Provide the [x, y] coordinate of the cell's center where the given text is located.  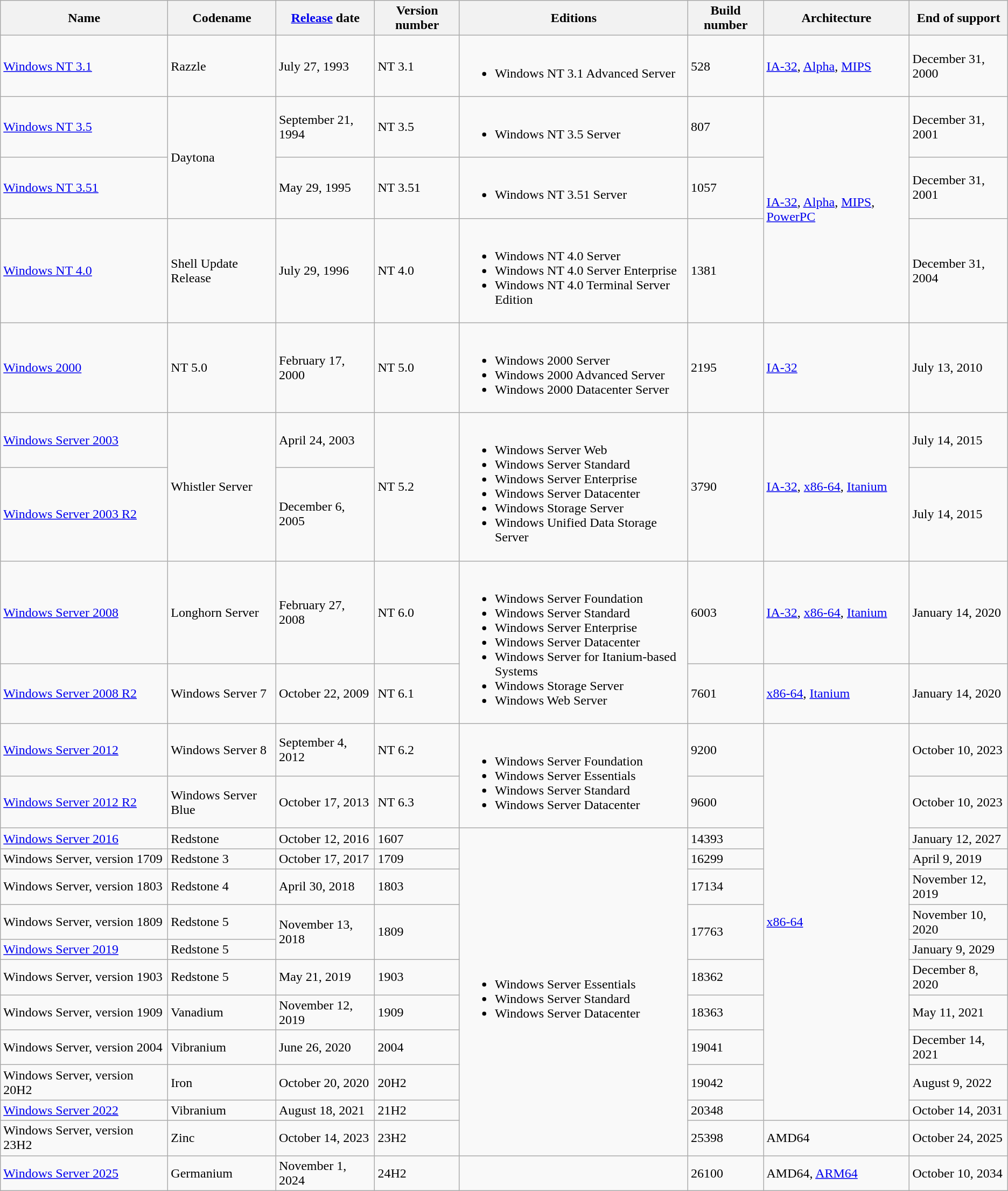
21H2 [417, 1110]
19042 [726, 1083]
Windows Server 2022 [84, 1110]
x86-64, Itanium [837, 694]
Windows Server 8 [222, 750]
Germanium [222, 1173]
October 12, 2016 [325, 838]
Windows NT 3.1 Advanced Server [573, 66]
Windows Server, version 1803 [84, 887]
Editions [573, 18]
1803 [417, 887]
October 20, 2020 [325, 1083]
May 11, 2021 [958, 1013]
Windows Server 2008 R2 [84, 694]
528 [726, 66]
October 22, 2009 [325, 694]
September 21, 1994 [325, 127]
May 29, 1995 [325, 187]
January 12, 2027 [958, 838]
1607 [417, 838]
December 14, 2021 [958, 1047]
18362 [726, 977]
Iron [222, 1083]
Vanadium [222, 1013]
October 24, 2025 [958, 1138]
9200 [726, 750]
IA-32, Alpha, MIPS, PowerPC [837, 210]
November 10, 2020 [958, 921]
Windows Server WebWindows Server StandardWindows Server EnterpriseWindows Server DatacenterWindows Storage ServerWindows Unified Data Storage Server [573, 487]
9600 [726, 802]
Windows Server, version 1709 [84, 859]
Daytona [222, 157]
19041 [726, 1047]
26100 [726, 1173]
Codename [222, 18]
Windows Server 2003 [84, 440]
October 10, 2034 [958, 1173]
September 4, 2012 [325, 750]
Windows Server 2025 [84, 1173]
20348 [726, 1110]
2195 [726, 367]
Whistler Server [222, 487]
Windows NT 3.51 Server [573, 187]
1381 [726, 270]
Windows 2000 ServerWindows 2000 Advanced ServerWindows 2000 Datacenter Server [573, 367]
AMD64, ARM64 [837, 1173]
1903 [417, 977]
Windows Server, version 1809 [84, 921]
NT 6.0 [417, 612]
NT 6.3 [417, 802]
April 30, 2018 [325, 887]
October 14, 2023 [325, 1138]
NT 6.1 [417, 694]
Windows NT 3.5 [84, 127]
Windows Server, version 1903 [84, 977]
July 27, 1993 [325, 66]
June 26, 2020 [325, 1047]
6003 [726, 612]
1909 [417, 1013]
14393 [726, 838]
Release date [325, 18]
Build number [726, 18]
20H2 [417, 1083]
Name [84, 18]
October 14, 2031 [958, 1110]
July 29, 1996 [325, 270]
NT 3.51 [417, 187]
Redstone 3 [222, 859]
Windows NT 4.0 ServerWindows NT 4.0 Server EnterpriseWindows NT 4.0 Terminal Server Edition [573, 270]
Windows Server 7 [222, 694]
Windows Server, version 2004 [84, 1047]
Windows Server 2008 [84, 612]
Architecture [837, 18]
NT 3.5 [417, 127]
July 13, 2010 [958, 367]
Windows Server 2012 [84, 750]
April 24, 2003 [325, 440]
Razzle [222, 66]
16299 [726, 859]
x86-64 [837, 922]
Longhorn Server [222, 612]
Windows Server, version 1909 [84, 1013]
Zinc [222, 1138]
October 17, 2013 [325, 802]
17134 [726, 887]
August 18, 2021 [325, 1110]
24H2 [417, 1173]
NT 3.1 [417, 66]
Windows Server EssentialsWindows Server StandardWindows Server Datacenter [573, 992]
August 9, 2022 [958, 1083]
Windows 2000 [84, 367]
December 31, 2000 [958, 66]
February 27, 2008 [325, 612]
December 31, 2004 [958, 270]
7601 [726, 694]
End of support [958, 18]
Redstone 4 [222, 887]
May 21, 2019 [325, 977]
NT 6.2 [417, 750]
November 1, 2024 [325, 1173]
Windows NT 3.51 [84, 187]
Windows Server FoundationWindows Server EssentialsWindows Server StandardWindows Server Datacenter [573, 776]
February 17, 2000 [325, 367]
IA-32, Alpha, MIPS [837, 66]
November 13, 2018 [325, 932]
Windows NT 4.0 [84, 270]
January 9, 2029 [958, 950]
1809 [417, 932]
NT 4.0 [417, 270]
3790 [726, 487]
1057 [726, 187]
Shell Update Release [222, 270]
Windows Server, version20H2 [84, 1083]
Version number [417, 18]
17763 [726, 932]
Windows NT 3.5 Server [573, 127]
23H2 [417, 1138]
Windows NT 3.1 [84, 66]
Windows Server, version 23H2 [84, 1138]
Windows Server 2003 R2 [84, 514]
Windows Server 2012 R2 [84, 802]
1709 [417, 859]
December 6, 2005 [325, 514]
AMD64 [837, 1138]
December 8, 2020 [958, 977]
Windows Server 2019 [84, 950]
IA-32 [837, 367]
25398 [726, 1138]
2004 [417, 1047]
Redstone [222, 838]
Windows Server Blue [222, 802]
April 9, 2019 [958, 859]
Windows Server 2016 [84, 838]
18363 [726, 1013]
NT 5.2 [417, 487]
807 [726, 127]
October 17, 2017 [325, 859]
